Detect which cell encompasses the target text, then output its (X, Y) center coordinate. 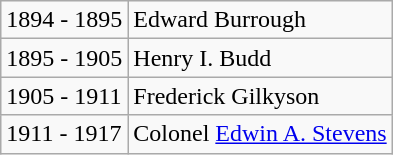
1895 - 1905 (64, 58)
1911 - 1917 (64, 134)
Edward Burrough (260, 20)
Colonel Edwin A. Stevens (260, 134)
Frederick Gilkyson (260, 96)
1894 - 1895 (64, 20)
1905 - 1911 (64, 96)
Henry I. Budd (260, 58)
